Output the (X, Y) coordinate of the center of the cell containing the given text.  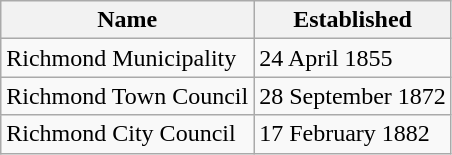
Richmond Town Council (128, 96)
Richmond Municipality (128, 58)
24 April 1855 (353, 58)
Richmond City Council (128, 134)
28 September 1872 (353, 96)
17 February 1882 (353, 134)
Established (353, 20)
Name (128, 20)
